Output the (X, Y) coordinate of the center of the cell containing the given text.  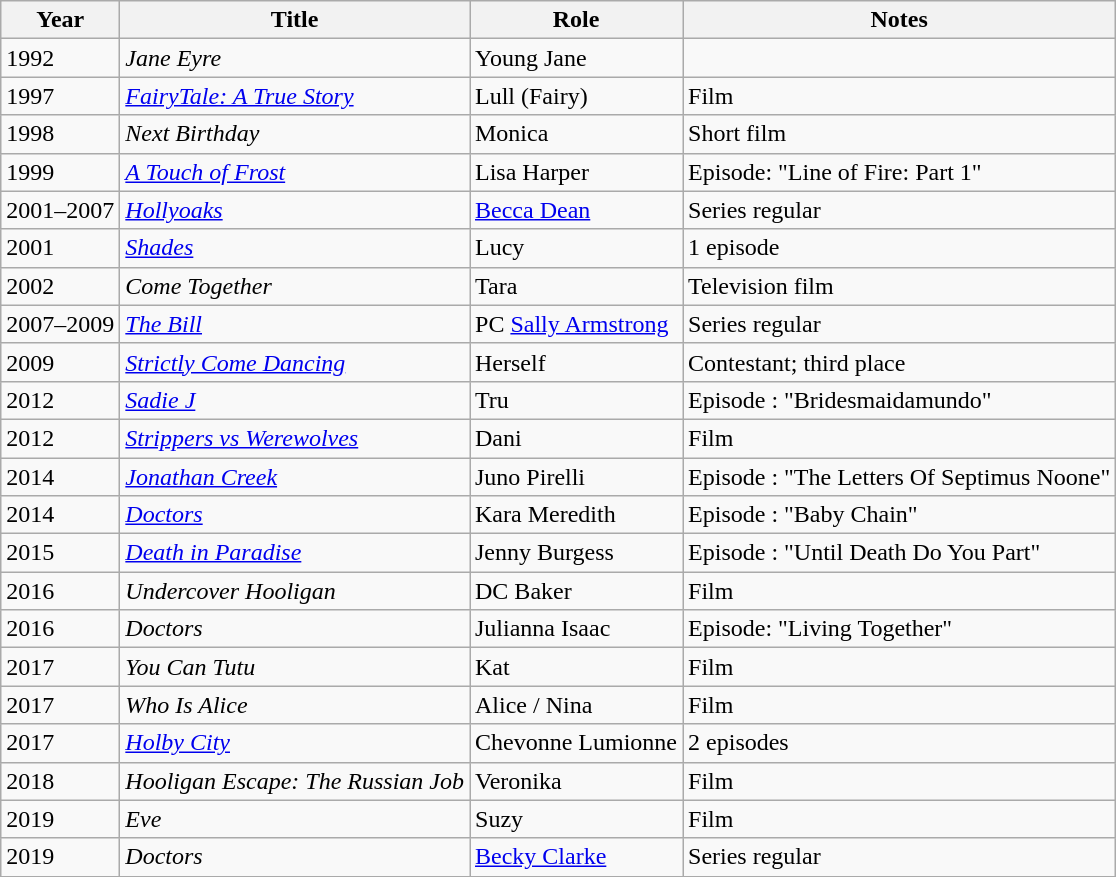
Monica (576, 134)
1992 (60, 58)
Undercover Hooligan (295, 591)
DC Baker (576, 591)
2002 (60, 286)
Next Birthday (295, 134)
Short film (900, 134)
Episode : "The Letters Of Septimus Noone" (900, 477)
Becky Clarke (576, 857)
Tara (576, 286)
Lucy (576, 248)
Jane Eyre (295, 58)
Come Together (295, 286)
2001 (60, 248)
Episode : "Baby Chain" (900, 515)
Strippers vs Werewolves (295, 438)
Jonathan Creek (295, 477)
Role (576, 20)
The Bill (295, 324)
Veronika (576, 781)
Sadie J (295, 400)
Kara Meredith (576, 515)
2018 (60, 781)
Tru (576, 400)
Dani (576, 438)
2009 (60, 362)
Lull (Fairy) (576, 96)
1997 (60, 96)
Jenny Burgess (576, 553)
Hooligan Escape: The Russian Job (295, 781)
Episode: "Line of Fire: Part 1" (900, 172)
2 episodes (900, 743)
1 episode (900, 248)
Herself (576, 362)
Television film (900, 286)
Who Is Alice (295, 705)
1998 (60, 134)
Kat (576, 667)
Strictly Come Dancing (295, 362)
Becca Dean (576, 210)
2007–2009 (60, 324)
Hollyoaks (295, 210)
Episode : "Until Death Do You Part" (900, 553)
Suzy (576, 819)
Eve (295, 819)
A Touch of Frost (295, 172)
Shades (295, 248)
Young Jane (576, 58)
Holby City (295, 743)
2015 (60, 553)
Alice / Nina (576, 705)
Lisa Harper (576, 172)
Year (60, 20)
Contestant; third place (900, 362)
Death in Paradise (295, 553)
You Can Tutu (295, 667)
2001–2007 (60, 210)
Juno Pirelli (576, 477)
Episode : "Bridesmaidamundo" (900, 400)
Title (295, 20)
FairyTale: A True Story (295, 96)
PC Sally Armstrong (576, 324)
1999 (60, 172)
Episode: "Living Together" (900, 629)
Notes (900, 20)
Chevonne Lumionne (576, 743)
Julianna Isaac (576, 629)
